Search for the cell housing the specified text and yield its (x, y) center coordinate. 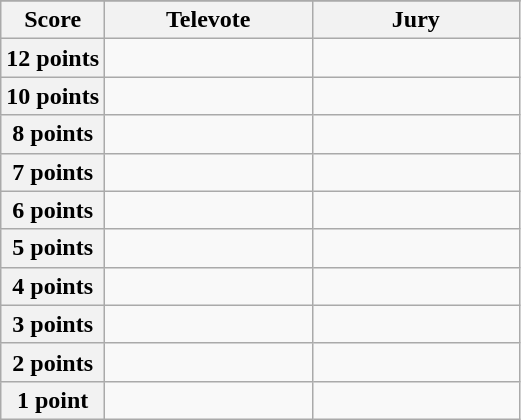
7 points (53, 172)
5 points (53, 248)
Jury (416, 20)
6 points (53, 210)
Televote (209, 20)
2 points (53, 362)
3 points (53, 324)
4 points (53, 286)
1 point (53, 400)
12 points (53, 58)
10 points (53, 96)
8 points (53, 134)
Score (53, 20)
